Provide the (x, y) coordinate of the cell's center where the given text is located.  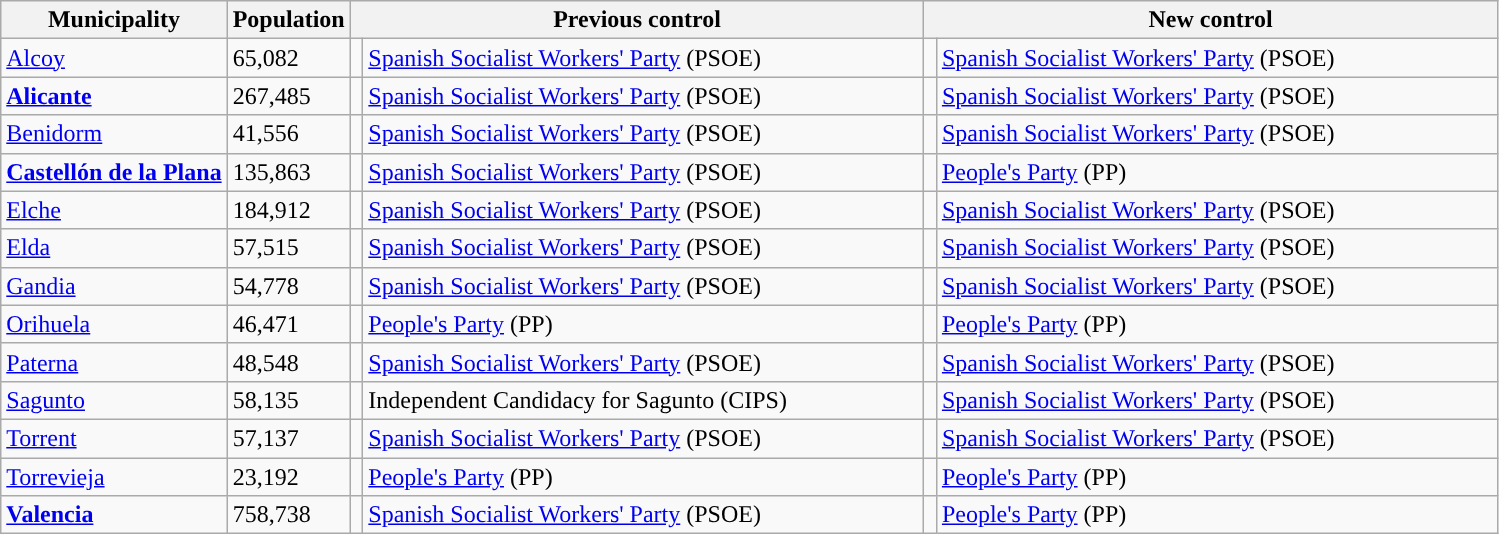
57,137 (288, 438)
54,778 (288, 286)
23,192 (288, 477)
46,471 (288, 324)
Orihuela (114, 324)
Municipality (114, 20)
58,135 (288, 400)
Alcoy (114, 58)
Elda (114, 248)
Paterna (114, 362)
New control (1211, 20)
Torrevieja (114, 477)
Independent Candidacy for Sagunto (CIPS) (644, 400)
65,082 (288, 58)
Sagunto (114, 400)
Torrent (114, 438)
48,548 (288, 362)
Previous control (637, 20)
135,863 (288, 172)
Castellón de la Plana (114, 172)
267,485 (288, 96)
Elche (114, 210)
758,738 (288, 515)
Alicante (114, 96)
Population (288, 20)
184,912 (288, 210)
Gandia (114, 286)
Benidorm (114, 134)
41,556 (288, 134)
57,515 (288, 248)
Valencia (114, 515)
